From the cell containing the given text, extract its center point as [X, Y] coordinate. 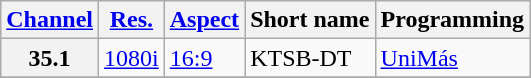
16:9 [204, 58]
KTSB-DT [310, 58]
1080i [132, 58]
UniMás [452, 58]
Programming [452, 20]
Res. [132, 20]
Short name [310, 20]
Channel [50, 20]
35.1 [50, 58]
Aspect [204, 20]
